Return the [x, y] coordinate for the center point of the cell that contains the specified text.  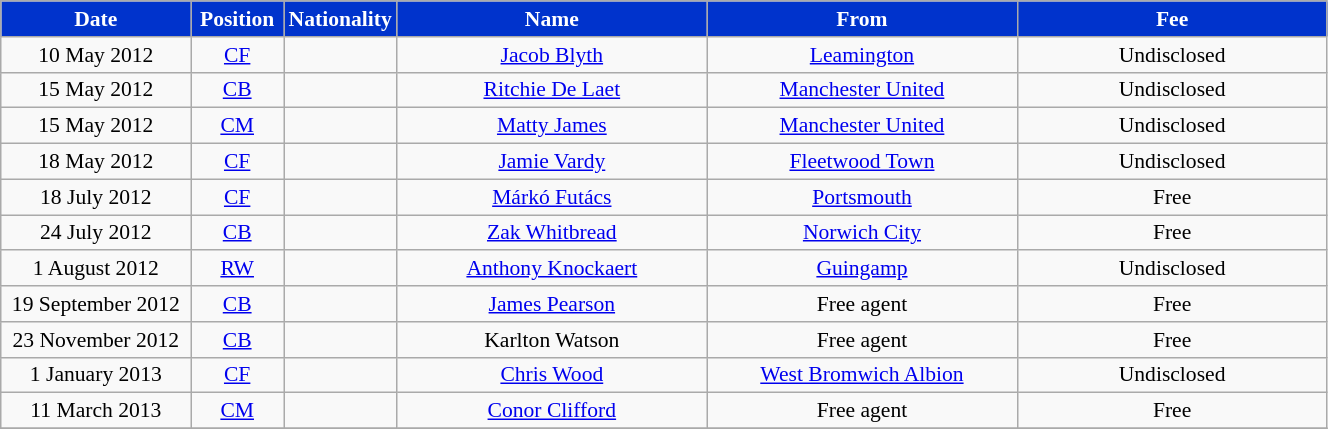
Norwich City [862, 233]
Zak Whitbread [552, 233]
Chris Wood [552, 375]
19 September 2012 [96, 304]
Nationality [340, 19]
10 May 2012 [96, 55]
24 July 2012 [96, 233]
Matty James [552, 126]
Date [96, 19]
Fleetwood Town [862, 162]
1 January 2013 [96, 375]
Fee [1172, 19]
Ritchie De Laet [552, 90]
Portsmouth [862, 197]
From [862, 19]
RW [238, 269]
Márkó Futács [552, 197]
West Bromwich Albion [862, 375]
Position [238, 19]
23 November 2012 [96, 340]
18 July 2012 [96, 197]
Karlton Watson [552, 340]
Guingamp [862, 269]
Name [552, 19]
Jacob Blyth [552, 55]
11 March 2013 [96, 411]
1 August 2012 [96, 269]
Anthony Knockaert [552, 269]
Leamington [862, 55]
James Pearson [552, 304]
Jamie Vardy [552, 162]
18 May 2012 [96, 162]
Conor Clifford [552, 411]
